Search for the cell housing the specified text and yield its (x, y) center coordinate. 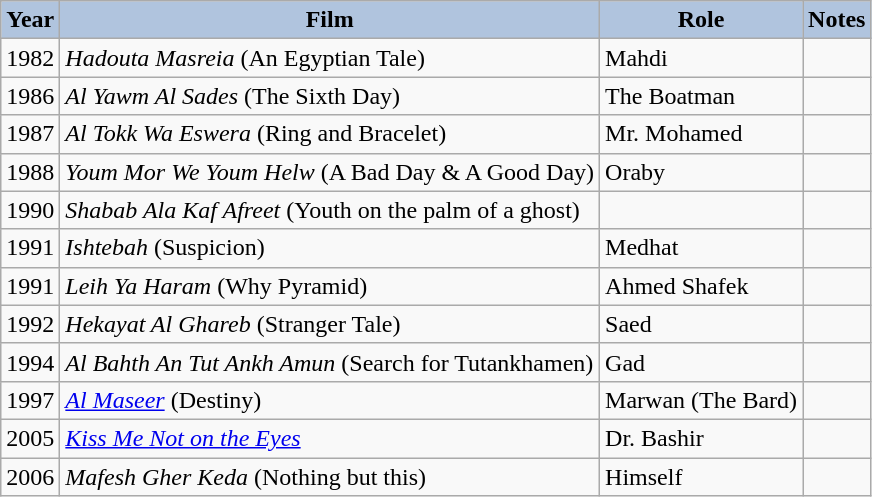
1986 (30, 96)
Ahmed Shafek (702, 286)
2005 (30, 438)
2006 (30, 477)
1990 (30, 210)
1997 (30, 400)
The Boatman (702, 96)
1994 (30, 362)
Hekayat Al Ghareb (Stranger Tale) (330, 324)
Oraby (702, 172)
Hadouta Masreia (An Egyptian Tale) (330, 58)
Dr. Bashir (702, 438)
1987 (30, 134)
Kiss Me Not on the Eyes (330, 438)
Al Yawm Al Sades (The Sixth Day) (330, 96)
Film (330, 20)
1988 (30, 172)
Al Maseer (Destiny) (330, 400)
Medhat (702, 248)
Al Bahth An Tut Ankh Amun (Search for Tutankhamen) (330, 362)
Mr. Mohamed (702, 134)
Saed (702, 324)
Himself (702, 477)
1992 (30, 324)
Leih Ya Haram (Why Pyramid) (330, 286)
Shabab Ala Kaf Afreet (Youth on the palm of a ghost) (330, 210)
Youm Mor We Youm Helw (A Bad Day & A Good Day) (330, 172)
Marwan (The Bard) (702, 400)
Mafesh Gher Keda (Nothing but this) (330, 477)
Gad (702, 362)
Role (702, 20)
Notes (837, 20)
Ishtebah (Suspicion) (330, 248)
1982 (30, 58)
Year (30, 20)
Al Tokk Wa Eswera (Ring and Bracelet) (330, 134)
Mahdi (702, 58)
